Return [x, y] of the center of cell containing provided text 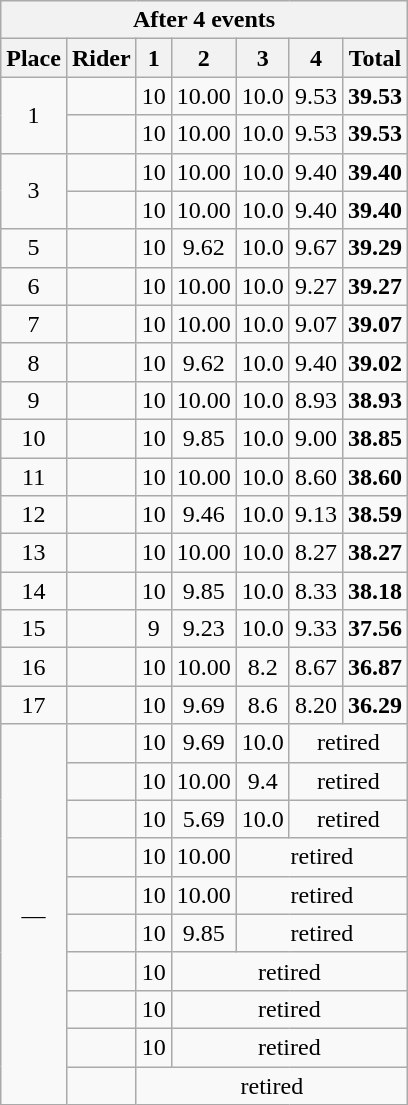
9.33 [316, 629]
9.4 [262, 781]
8.93 [316, 400]
8.2 [262, 667]
36.29 [374, 705]
38.93 [374, 400]
Total [374, 58]
8.67 [316, 667]
12 [34, 515]
36.87 [374, 667]
39.02 [374, 362]
8.20 [316, 705]
38.18 [374, 591]
14 [34, 591]
6 [34, 286]
5.69 [204, 819]
9.07 [316, 324]
39.07 [374, 324]
After 4 events [204, 20]
9.67 [316, 248]
15 [34, 629]
13 [34, 553]
9.13 [316, 515]
38.59 [374, 515]
8.27 [316, 553]
8.60 [316, 477]
16 [34, 667]
9.23 [204, 629]
38.85 [374, 438]
Rider [101, 58]
7 [34, 324]
8.33 [316, 591]
8 [34, 362]
9.46 [204, 515]
9.00 [316, 438]
8.6 [262, 705]
38.60 [374, 477]
38.27 [374, 553]
2 [204, 58]
37.56 [374, 629]
Place [34, 58]
9.27 [316, 286]
5 [34, 248]
— [34, 914]
11 [34, 477]
39.27 [374, 286]
39.29 [374, 248]
4 [316, 58]
17 [34, 705]
